Identify which cell holds the provided text, then report its (x, y) central coordinate. 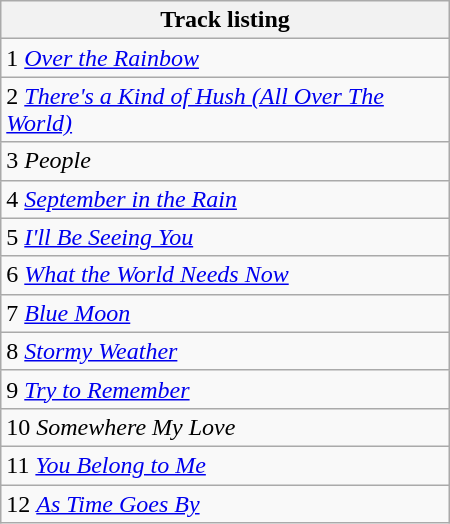
8 Stormy Weather (225, 351)
12 As Time Goes By (225, 503)
10 Somewhere My Love (225, 427)
7 Blue Moon (225, 313)
6 What the World Needs Now (225, 275)
5 I'll Be Seeing You (225, 237)
2 There's a Kind of Hush (All Over The World) (225, 110)
11 You Belong to Me (225, 465)
1 Over the Rainbow (225, 58)
9 Try to Remember (225, 389)
Track listing (225, 20)
3 People (225, 161)
4 September in the Rain (225, 199)
